Scan for the cell matching the given text and deliver its [X, Y] coordinate at center. 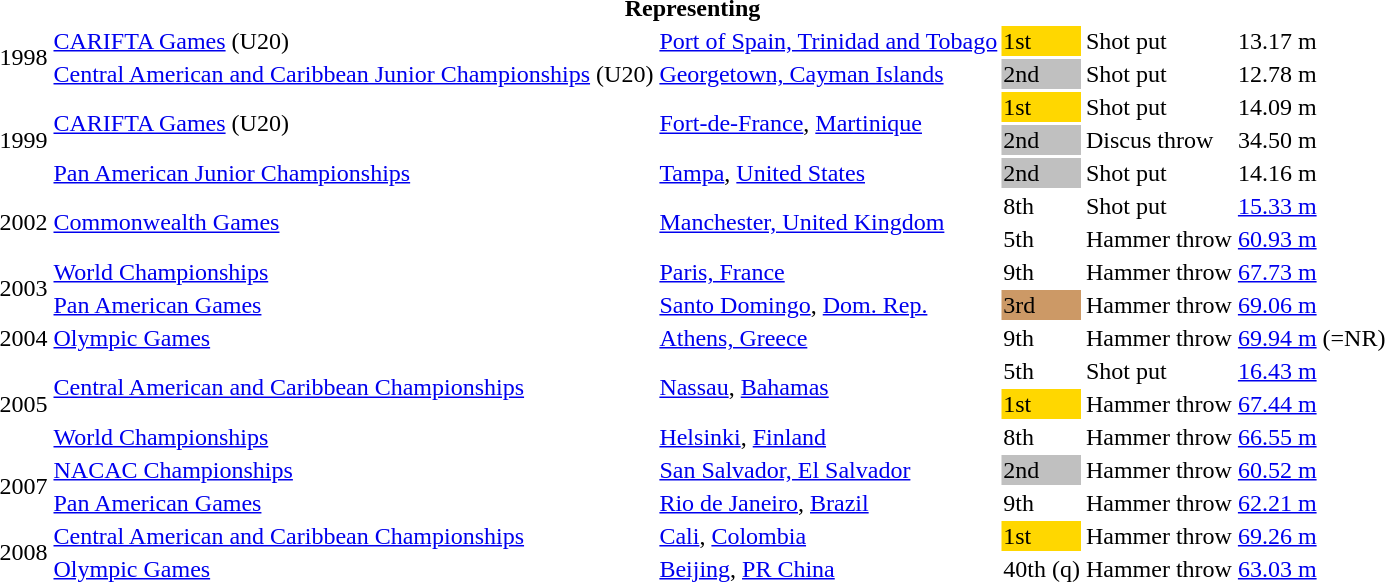
Port of Spain, Trinidad and Tobago [828, 41]
NACAC Championships [354, 470]
Central American and Caribbean Junior Championships (U20) [354, 74]
San Salvador, El Salvador [828, 470]
Manchester, United Kingdom [828, 222]
Fort-de-France, Martinique [828, 124]
Paris, France [828, 272]
Santo Domingo, Dom. Rep. [828, 305]
Pan American Junior Championships [354, 173]
Nassau, Bahamas [828, 388]
Athens, Greece [828, 338]
Georgetown, Cayman Islands [828, 74]
Tampa, United States [828, 173]
Commonwealth Games [354, 222]
Rio de Janeiro, Brazil [828, 503]
Cali, Colombia [828, 536]
3rd [1042, 305]
Olympic Games [354, 338]
Discus throw [1158, 140]
Helsinki, Finland [828, 437]
